Return [X, Y] of the center of cell containing provided text 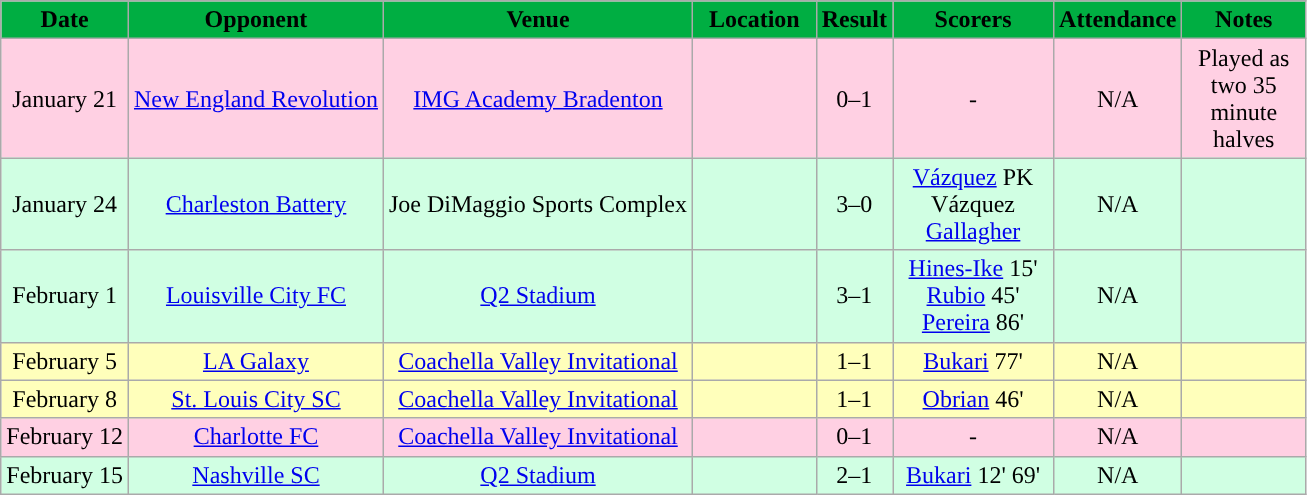
Bukari 77' [974, 361]
Charlotte FC [256, 437]
Notes [1244, 20]
IMG Academy Bradenton [538, 98]
February 8 [65, 399]
3–0 [854, 204]
Attendance [1118, 20]
Hines-Ike 15'Rubio 45'Pereira 86' [974, 296]
Date [65, 20]
Obrian 46' [974, 399]
February 5 [65, 361]
Scorers [974, 20]
Venue [538, 20]
2–1 [854, 475]
February 12 [65, 437]
3–1 [854, 296]
St. Louis City SC [256, 399]
January 24 [65, 204]
Nashville SC [256, 475]
Vázquez PKVázquezGallagher [974, 204]
Opponent [256, 20]
Louisville City FC [256, 296]
LA Galaxy [256, 361]
Charleston Battery [256, 204]
February 15 [65, 475]
January 21 [65, 98]
Result [854, 20]
Played as two 35 minute halves [1244, 98]
Location [755, 20]
February 1 [65, 296]
New England Revolution [256, 98]
Joe DiMaggio Sports Complex [538, 204]
Bukari 12' 69' [974, 475]
